For the text-containing cell, return its midpoint in [x, y] coordinate format. 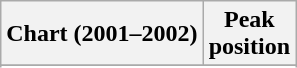
Chart (2001–2002) [102, 34]
Peakposition [249, 34]
